Identify which cell holds the provided text, then report its [x, y] central coordinate. 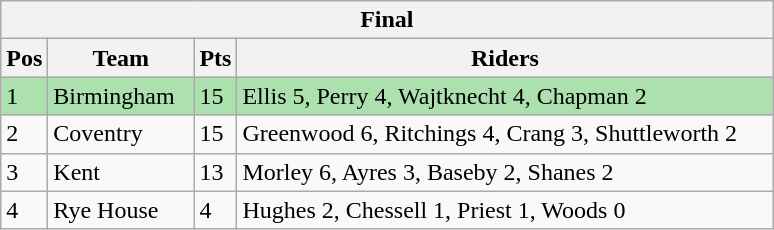
Morley 6, Ayres 3, Baseby 2, Shanes 2 [505, 172]
Greenwood 6, Ritchings 4, Crang 3, Shuttleworth 2 [505, 134]
Coventry [121, 134]
Final [387, 20]
Hughes 2, Chessell 1, Priest 1, Woods 0 [505, 210]
13 [216, 172]
Pos [24, 58]
Ellis 5, Perry 4, Wajtknecht 4, Chapman 2 [505, 96]
Rye House [121, 210]
Riders [505, 58]
Team [121, 58]
Pts [216, 58]
1 [24, 96]
2 [24, 134]
3 [24, 172]
Birmingham [121, 96]
Kent [121, 172]
